From the cell containing the given text, extract its center point as [x, y] coordinate. 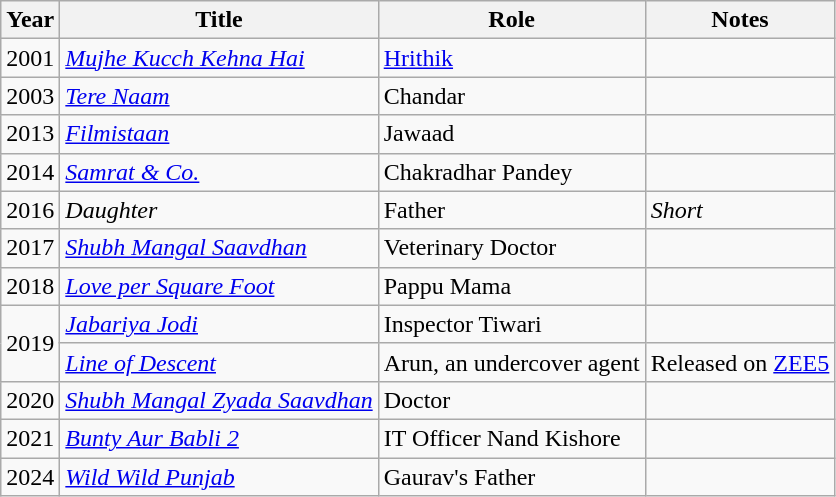
Jabariya Jodi [219, 324]
Father [512, 210]
Year [30, 20]
2020 [30, 400]
2003 [30, 96]
2019 [30, 343]
2014 [30, 172]
Pappu Mama [512, 286]
Shubh Mangal Saavdhan [219, 248]
Shubh Mangal Zyada Saavdhan [219, 400]
Chakradhar Pandey [512, 172]
Veterinary Doctor [512, 248]
Mujhe Kucch Kehna Hai [219, 58]
2024 [30, 477]
2013 [30, 134]
2001 [30, 58]
Hrithik [512, 58]
Inspector Tiwari [512, 324]
Role [512, 20]
2017 [30, 248]
Gaurav's Father [512, 477]
Chandar [512, 96]
2016 [30, 210]
Title [219, 20]
Wild Wild Punjab [219, 477]
Samrat & Co. [219, 172]
Daughter [219, 210]
Line of Descent [219, 362]
IT Officer Nand Kishore [512, 438]
Bunty Aur Babli 2 [219, 438]
Jawaad [512, 134]
2021 [30, 438]
Doctor [512, 400]
Tere Naam [219, 96]
Notes [740, 20]
Filmistaan [219, 134]
2018 [30, 286]
Released on ZEE5 [740, 362]
Arun, an undercover agent [512, 362]
Love per Square Foot [219, 286]
Short [740, 210]
